Capture the cell that displays the provided text and extract its [X, Y] central coordinate. 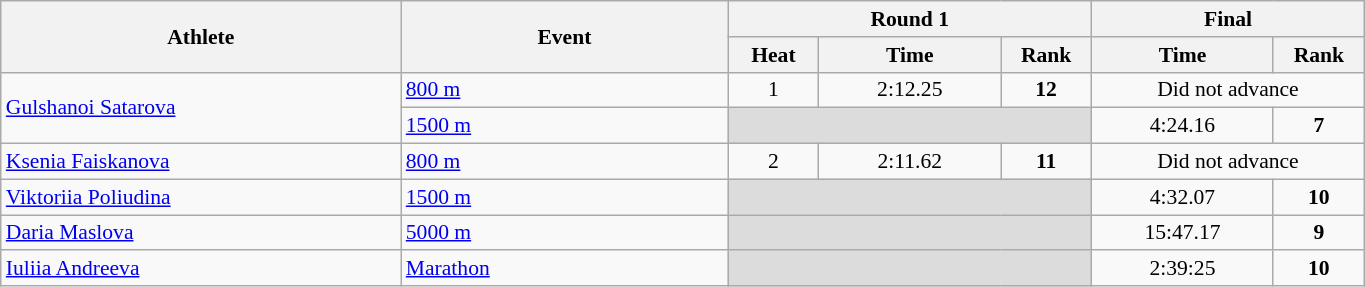
2:12.25 [910, 90]
2 [774, 162]
Ksenia Faiskanova [201, 162]
Heat [774, 55]
2:11.62 [910, 162]
Marathon [564, 269]
Athlete [201, 36]
9 [1318, 233]
Round 1 [910, 19]
1 [774, 90]
4:24.16 [1183, 126]
7 [1318, 126]
Viktoriia Poliudina [201, 197]
Daria Maslova [201, 233]
Event [564, 36]
5000 m [564, 233]
4:32.07 [1183, 197]
Final [1228, 19]
12 [1046, 90]
Gulshanoi Satarova [201, 108]
11 [1046, 162]
15:47.17 [1183, 233]
Iuliia Andreeva [201, 269]
2:39:25 [1183, 269]
